Provide the [X, Y] coordinate of the cell's center where the given text is located.  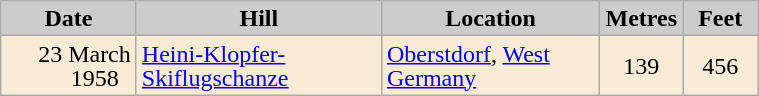
Location [490, 18]
Oberstdorf, West Germany [490, 66]
Feet [720, 18]
456 [720, 66]
Heini-Klopfer-Skiflugschanze [258, 66]
Date [69, 18]
23 March 1958 [69, 66]
Metres [642, 18]
139 [642, 66]
Hill [258, 18]
